Search for the cell housing the specified text and yield its (x, y) center coordinate. 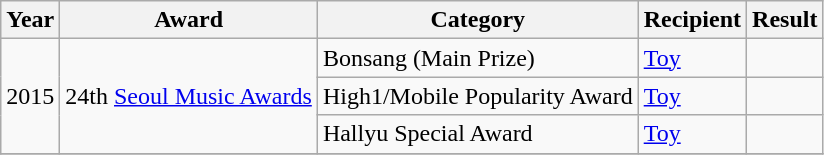
Result (785, 20)
Bonsang (Main Prize) (478, 58)
Hallyu Special Award (478, 134)
2015 (30, 96)
24th Seoul Music Awards (189, 96)
High1/Mobile Popularity Award (478, 96)
Category (478, 20)
Recipient (692, 20)
Award (189, 20)
Year (30, 20)
